Pinpoint the cell where the given text exists, returning its [X, Y] midpoint coordinate. 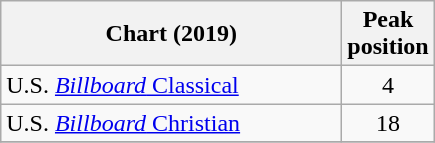
4 [388, 85]
U.S. Billboard Classical [172, 85]
U.S. Billboard Christian [172, 123]
18 [388, 123]
Peakposition [388, 34]
Chart (2019) [172, 34]
